Scan for the cell matching the given text and deliver its (X, Y) coordinate at center. 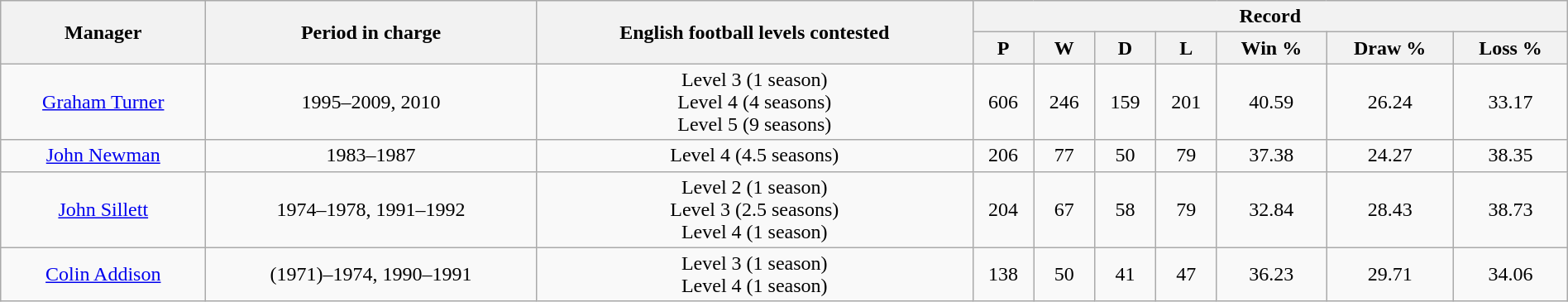
(1971)–1974, 1990–1991 (370, 275)
38.73 (1510, 209)
206 (1003, 156)
67 (1064, 209)
Period in charge (370, 32)
47 (1186, 275)
Loss % (1510, 48)
1995–2009, 2010 (370, 102)
English football levels contested (754, 32)
32.84 (1272, 209)
26.24 (1390, 102)
201 (1186, 102)
159 (1126, 102)
Level 4 (4.5 seasons) (754, 156)
Level 3 (1 season)Level 4 (4 seasons)Level 5 (9 seasons) (754, 102)
L (1186, 48)
37.38 (1272, 156)
Level 2 (1 season)Level 3 (2.5 seasons)Level 4 (1 season) (754, 209)
29.71 (1390, 275)
246 (1064, 102)
38.35 (1510, 156)
P (1003, 48)
John Newman (103, 156)
58 (1126, 209)
28.43 (1390, 209)
John Sillett (103, 209)
77 (1064, 156)
Manager (103, 32)
Win % (1272, 48)
Graham Turner (103, 102)
33.17 (1510, 102)
40.59 (1272, 102)
D (1126, 48)
138 (1003, 275)
204 (1003, 209)
W (1064, 48)
41 (1126, 275)
1983–1987 (370, 156)
24.27 (1390, 156)
Draw % (1390, 48)
34.06 (1510, 275)
1974–1978, 1991–1992 (370, 209)
Colin Addison (103, 275)
606 (1003, 102)
36.23 (1272, 275)
Level 3 (1 season)Level 4 (1 season) (754, 275)
Record (1270, 17)
